Scan for the cell matching the given text and deliver its (x, y) coordinate at center. 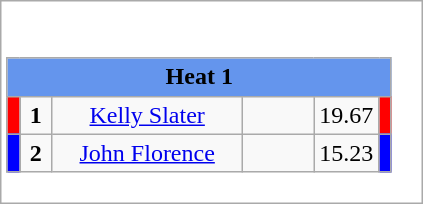
15.23 (346, 153)
Kelly Slater (148, 115)
Heat 1 1 Kelly Slater 19.67 2 John Florence 15.23 (212, 102)
Heat 1 (199, 77)
19.67 (346, 115)
John Florence (148, 153)
2 (36, 153)
1 (36, 115)
